Return the (x, y) coordinate for the center point of the cell that contains the specified text.  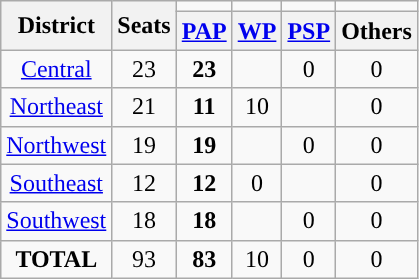
Northwest (56, 145)
WP (257, 31)
PSP (309, 31)
21 (144, 107)
Others (377, 31)
TOTAL (56, 259)
Southwest (56, 221)
PAP (204, 31)
Seats (144, 26)
Southeast (56, 183)
District (56, 26)
83 (204, 259)
93 (144, 259)
Central (56, 69)
Northeast (56, 107)
11 (204, 107)
